Determine the [X, Y] coordinate at the center of the cell enclosing the given text.  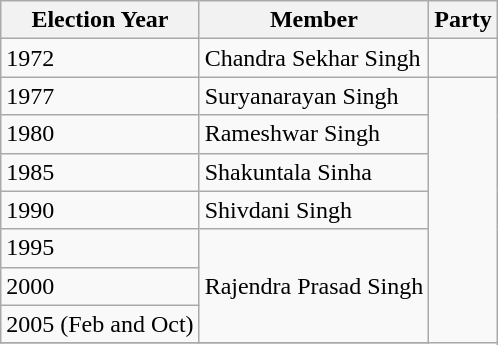
1977 [100, 96]
Chandra Sekhar Singh [314, 58]
1972 [100, 58]
2000 [100, 286]
Rameshwar Singh [314, 134]
1990 [100, 210]
2005 (Feb and Oct) [100, 324]
Member [314, 20]
1985 [100, 172]
Party [463, 20]
1980 [100, 134]
Election Year [100, 20]
Rajendra Prasad Singh [314, 286]
Shakuntala Sinha [314, 172]
1995 [100, 248]
Suryanarayan Singh [314, 96]
Shivdani Singh [314, 210]
